For the text-containing cell, return its midpoint in (X, Y) coordinate format. 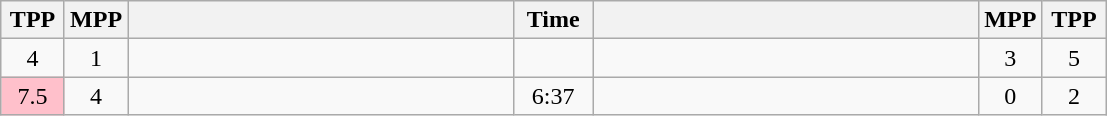
5 (1074, 58)
2 (1074, 96)
1 (96, 58)
6:37 (554, 96)
Time (554, 20)
0 (1011, 96)
3 (1011, 58)
7.5 (33, 96)
